Search for the cell housing the specified text and yield its [x, y] center coordinate. 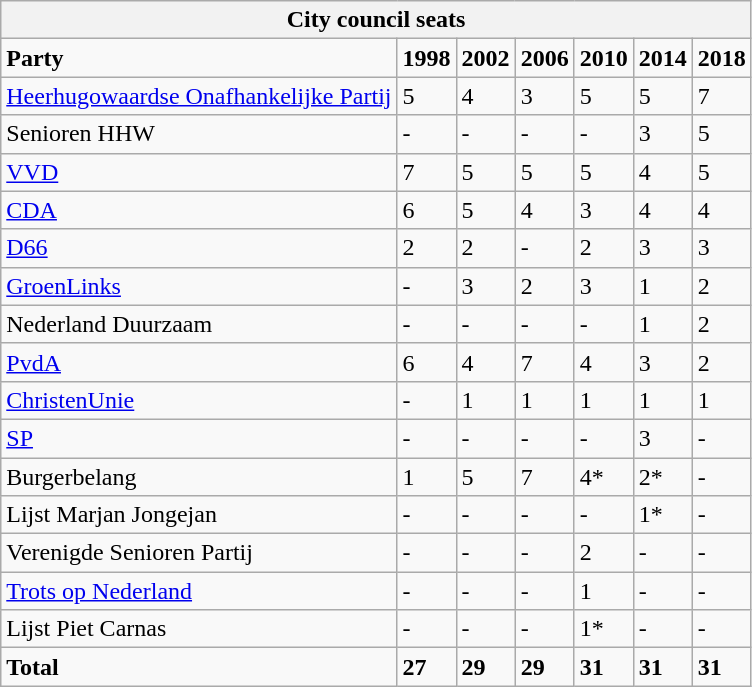
Lijst Piet Carnas [199, 629]
2002 [486, 58]
2* [662, 477]
2018 [722, 58]
1998 [426, 58]
CDA [199, 210]
2006 [544, 58]
Total [199, 667]
2014 [662, 58]
SP [199, 438]
4* [604, 477]
2010 [604, 58]
Heerhugowaardse Onafhankelijke Partij [199, 96]
Senioren HHW [199, 134]
Verenigde Senioren Partij [199, 553]
27 [426, 667]
ChristenUnie [199, 400]
Trots op Nederland [199, 591]
Lijst Marjan Jongejan [199, 515]
VVD [199, 172]
City council seats [376, 20]
Nederland Duurzaam [199, 324]
Party [199, 58]
Burgerbelang [199, 477]
GroenLinks [199, 286]
D66 [199, 248]
PvdA [199, 362]
